From the cell containing the given text, extract its center point as [X, Y] coordinate. 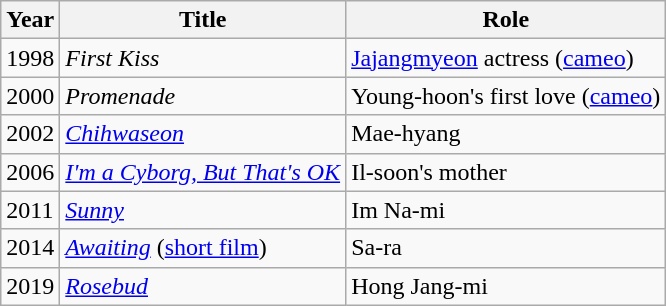
Sunny [203, 210]
2002 [30, 134]
Young-hoon's first love (cameo) [506, 96]
2019 [30, 286]
Promenade [203, 96]
1998 [30, 58]
Jajangmyeon actress (cameo) [506, 58]
Awaiting (short film) [203, 248]
Chihwaseon [203, 134]
Title [203, 20]
Hong Jang-mi [506, 286]
Mae-hyang [506, 134]
I'm a Cyborg, But That's OK [203, 172]
2014 [30, 248]
Sa-ra [506, 248]
2011 [30, 210]
First Kiss [203, 58]
Il-soon's mother [506, 172]
Rosebud [203, 286]
2006 [30, 172]
Year [30, 20]
Role [506, 20]
2000 [30, 96]
Im Na-mi [506, 210]
